Extract the [x, y] coordinate from the center of the cell holding the provided text.  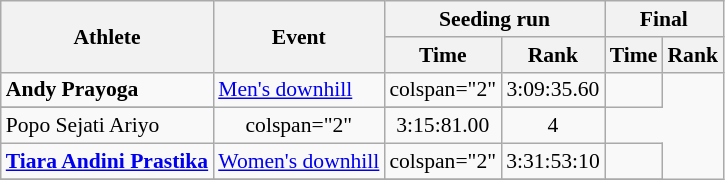
3:31:53:10 [553, 162]
Seeding run [494, 19]
Women's downhill [298, 162]
Event [298, 36]
Men's downhill [298, 90]
Final [664, 19]
Popo Sejati Ariyo [107, 126]
Andy Prayoga [107, 90]
3:15:81.00 [442, 126]
Athlete [107, 36]
Tiara Andini Prastika [107, 162]
3:09:35.60 [553, 90]
4 [553, 126]
